Output the [x, y] coordinate of the center of the cell containing the given text.  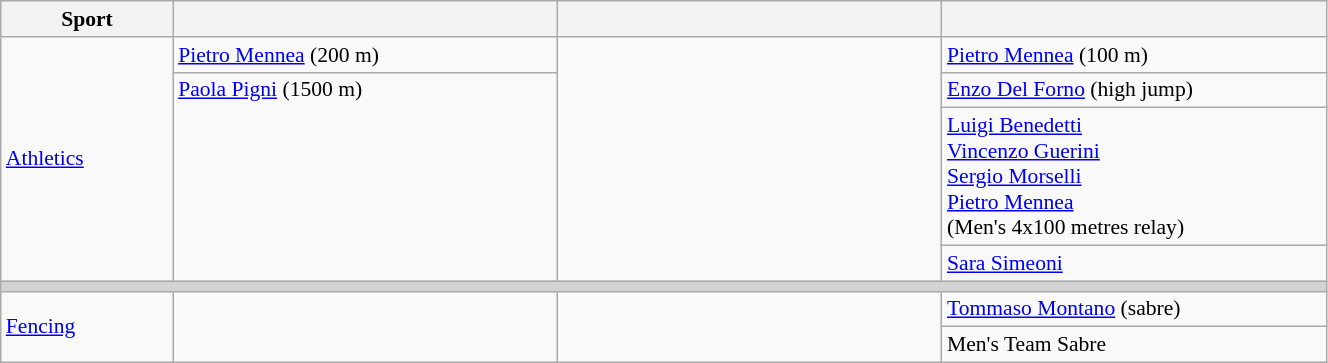
Paola Pigni (1500 m) [365, 176]
Pietro Mennea (200 m) [365, 55]
Men's Team Sabre [1134, 345]
Enzo Del Forno (high jump) [1134, 90]
Athletics [87, 159]
Luigi BenedettiVincenzo GueriniSergio MorselliPietro Mennea(Men's 4x100 metres relay) [1134, 177]
Sport [87, 19]
Tommaso Montano (sabre) [1134, 309]
Sara Simeoni [1134, 264]
Pietro Mennea (100 m) [1134, 55]
Fencing [87, 326]
